Pinpoint the cell where the given text exists, returning its [x, y] midpoint coordinate. 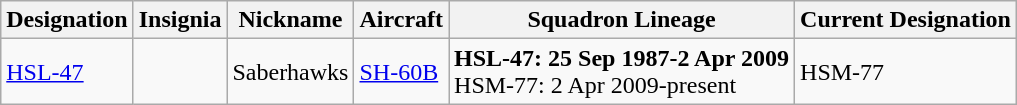
Saberhawks [290, 72]
HSM-77 [906, 72]
HSL-47 [67, 72]
HSL-47: 25 Sep 1987-2 Apr 2009HSM-77: 2 Apr 2009-present [622, 72]
Insignia [180, 20]
Nickname [290, 20]
Squadron Lineage [622, 20]
Aircraft [402, 20]
SH-60B [402, 72]
Current Designation [906, 20]
Designation [67, 20]
